Scan for the cell matching the given text and deliver its (x, y) coordinate at center. 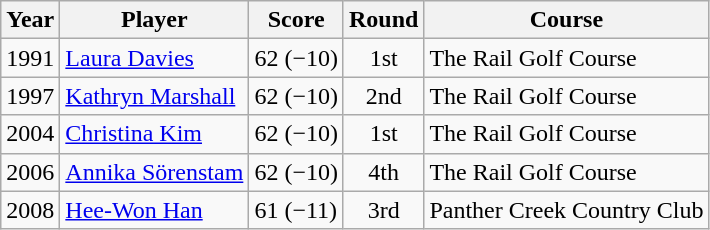
Christina Kim (154, 134)
2004 (30, 134)
4th (383, 172)
Course (566, 20)
Hee-Won Han (154, 210)
Score (296, 20)
1991 (30, 58)
Year (30, 20)
2006 (30, 172)
3rd (383, 210)
Player (154, 20)
Annika Sörenstam (154, 172)
Laura Davies (154, 58)
Kathryn Marshall (154, 96)
Panther Creek Country Club (566, 210)
1997 (30, 96)
Round (383, 20)
61 (−11) (296, 210)
2nd (383, 96)
2008 (30, 210)
